Scan for the cell matching the given text and deliver its [X, Y] coordinate at center. 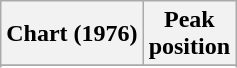
Peakposition [189, 34]
Chart (1976) [72, 34]
